Output the (x, y) coordinate of the center of the cell containing the given text.  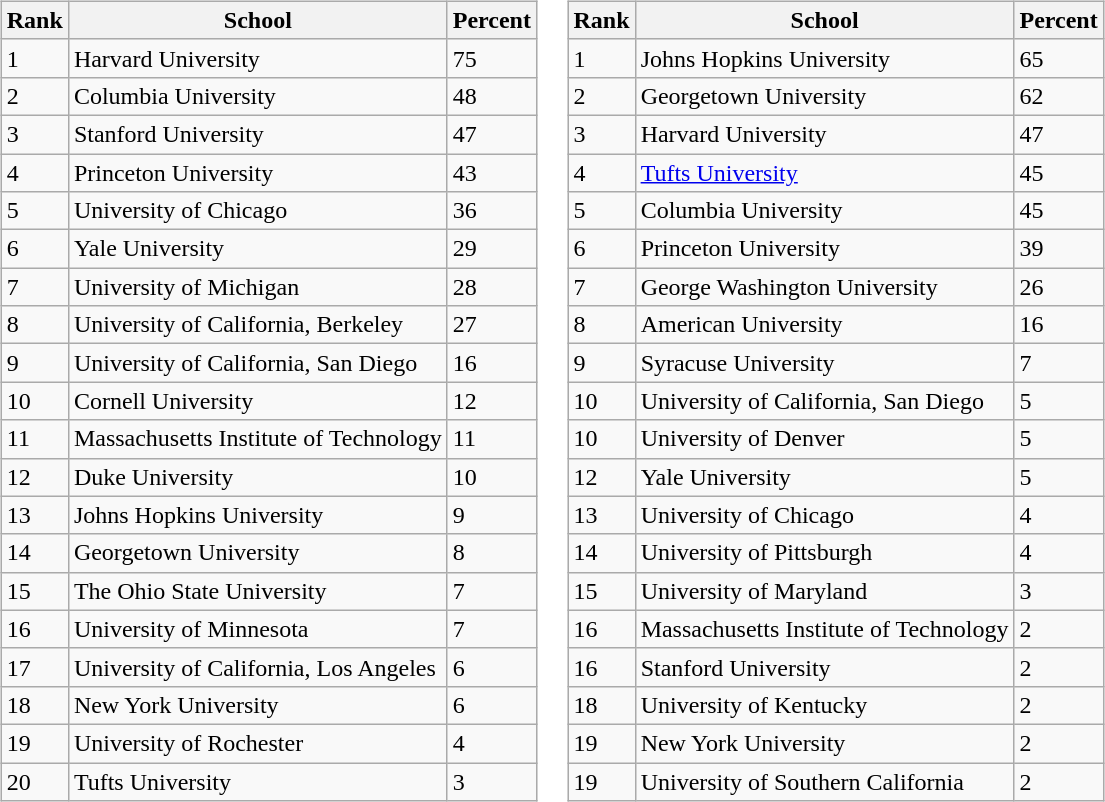
36 (492, 211)
University of Southern California (824, 781)
The Ohio State University (258, 591)
75 (492, 58)
48 (492, 96)
University of Minnesota (258, 629)
62 (1058, 96)
University of Maryland (824, 591)
26 (1058, 287)
Duke University (258, 477)
University of Denver (824, 439)
Cornell University (258, 401)
University of Michigan (258, 287)
20 (34, 781)
University of California, Berkeley (258, 325)
17 (34, 667)
University of Rochester (258, 743)
28 (492, 287)
American University (824, 325)
29 (492, 249)
University of Kentucky (824, 705)
University of California, Los Angeles (258, 667)
43 (492, 173)
George Washington University (824, 287)
University of Pittsburgh (824, 553)
27 (492, 325)
65 (1058, 58)
39 (1058, 249)
Syracuse University (824, 363)
